Locate the cell with the specified text and output its [X, Y] center coordinate. 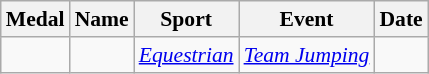
Team Jumping [307, 55]
Sport [186, 19]
Equestrian [186, 55]
Date [400, 19]
Event [307, 19]
Name [102, 19]
Medal [36, 19]
